Detect which cell encompasses the target text, then output its (X, Y) center coordinate. 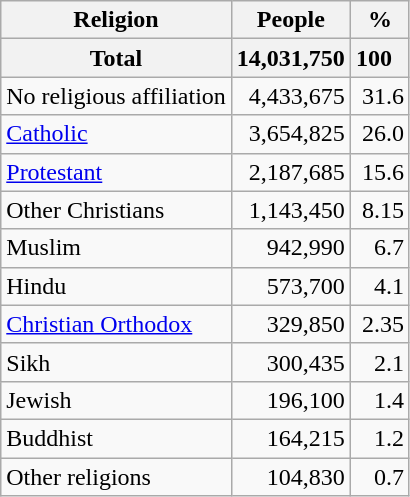
Sikh (116, 362)
2,187,685 (290, 172)
942,990 (290, 248)
Other Christians (116, 210)
Muslim (116, 248)
Other religions (116, 477)
8.15 (380, 210)
100 (380, 58)
4.1 (380, 286)
No religious affiliation (116, 96)
2.35 (380, 324)
People (290, 20)
196,100 (290, 400)
26.0 (380, 134)
104,830 (290, 477)
6.7 (380, 248)
% (380, 20)
14,031,750 (290, 58)
Jewish (116, 400)
Total (116, 58)
15.6 (380, 172)
0.7 (380, 477)
164,215 (290, 438)
Protestant (116, 172)
3,654,825 (290, 134)
1.2 (380, 438)
2.1 (380, 362)
Catholic (116, 134)
31.6 (380, 96)
329,850 (290, 324)
Religion (116, 20)
1.4 (380, 400)
4,433,675 (290, 96)
Buddhist (116, 438)
300,435 (290, 362)
573,700 (290, 286)
Christian Orthodox (116, 324)
Hindu (116, 286)
1,143,450 (290, 210)
